Return [x, y] of the center of cell containing provided text 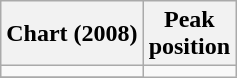
Chart (2008) [72, 34]
Peakposition [189, 34]
